Find where the given text appears and provide that cell's center as (X, Y) coordinate. 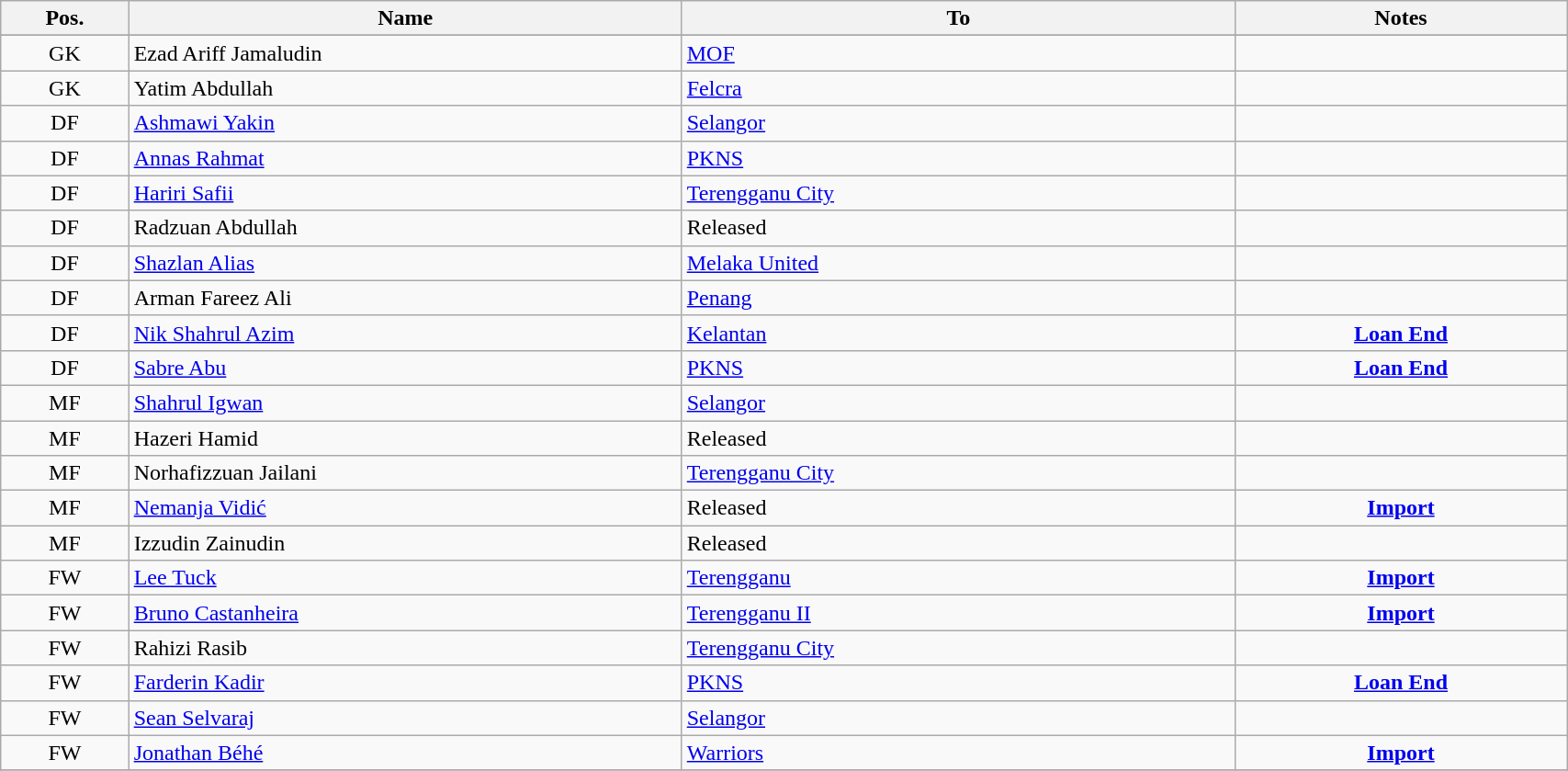
Name (405, 18)
Izzudin Zainudin (405, 543)
Bruno Castanheira (405, 613)
Farderin Kadir (405, 683)
Jonathan Béhé (405, 753)
Terengganu (958, 578)
Pos. (64, 18)
Norhafizzuan Jailani (405, 473)
Shazlan Alias (405, 263)
MOF (958, 53)
Sabre Abu (405, 368)
Rahizi Rasib (405, 648)
Hariri Safii (405, 193)
Ezad Ariff Jamaludin (405, 53)
Hazeri Hamid (405, 438)
Yatim Abdullah (405, 88)
Terengganu II (958, 613)
Nik Shahrul Azim (405, 333)
Lee Tuck (405, 578)
Nemanja Vidić (405, 508)
Melaka United (958, 263)
Annas Rahmat (405, 158)
Arman Fareez Ali (405, 298)
Notes (1400, 18)
Shahrul Igwan (405, 403)
Sean Selvaraj (405, 718)
Felcra (958, 88)
Radzuan Abdullah (405, 228)
Warriors (958, 753)
Penang (958, 298)
To (958, 18)
Kelantan (958, 333)
Ashmawi Yakin (405, 123)
